Scan for the cell matching the given text and deliver its [X, Y] coordinate at center. 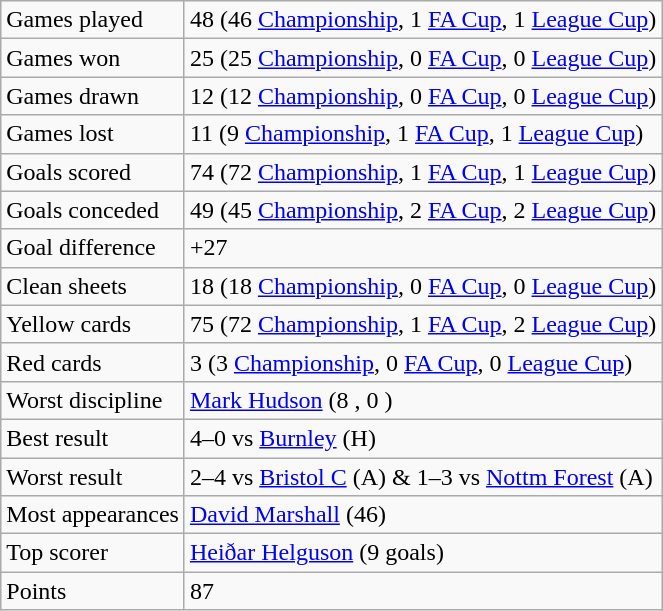
Clean sheets [93, 286]
Heiðar Helguson (9 goals) [422, 553]
Top scorer [93, 553]
Goals conceded [93, 210]
75 (72 Championship, 1 FA Cup, 2 League Cup) [422, 324]
11 (9 Championship, 1 FA Cup, 1 League Cup) [422, 134]
Worst result [93, 477]
49 (45 Championship, 2 FA Cup, 2 League Cup) [422, 210]
Goals scored [93, 172]
Games played [93, 20]
Best result [93, 438]
25 (25 Championship, 0 FA Cup, 0 League Cup) [422, 58]
Yellow cards [93, 324]
Worst discipline [93, 400]
Mark Hudson (8 , 0 ) [422, 400]
Games won [93, 58]
Points [93, 591]
David Marshall (46) [422, 515]
4–0 vs Burnley (H) [422, 438]
48 (46 Championship, 1 FA Cup, 1 League Cup) [422, 20]
Games drawn [93, 96]
Goal difference [93, 248]
18 (18 Championship, 0 FA Cup, 0 League Cup) [422, 286]
Most appearances [93, 515]
+27 [422, 248]
74 (72 Championship, 1 FA Cup, 1 League Cup) [422, 172]
Games lost [93, 134]
87 [422, 591]
2–4 vs Bristol C (A) & 1–3 vs Nottm Forest (A) [422, 477]
12 (12 Championship, 0 FA Cup, 0 League Cup) [422, 96]
3 (3 Championship, 0 FA Cup, 0 League Cup) [422, 362]
Red cards [93, 362]
